Capture the cell that displays the provided text and extract its (x, y) central coordinate. 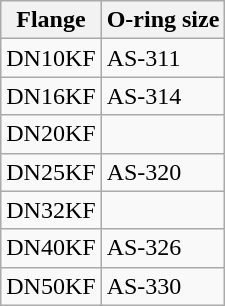
AS-326 (163, 248)
DN32KF (51, 210)
AS-311 (163, 58)
O-ring size (163, 20)
Flange (51, 20)
DN10KF (51, 58)
DN16KF (51, 96)
DN40KF (51, 248)
DN25KF (51, 172)
DN50KF (51, 286)
AS-314 (163, 96)
DN20KF (51, 134)
AS-320 (163, 172)
AS-330 (163, 286)
